Scan for the cell matching the given text and deliver its (x, y) coordinate at center. 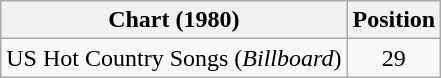
Position (394, 20)
US Hot Country Songs (Billboard) (174, 58)
Chart (1980) (174, 20)
29 (394, 58)
